Identify which cell holds the provided text, then report its [x, y] central coordinate. 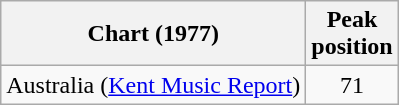
Australia (Kent Music Report) [154, 85]
Chart (1977) [154, 34]
71 [352, 85]
Peakposition [352, 34]
